Identify which cell holds the provided text, then report its (x, y) central coordinate. 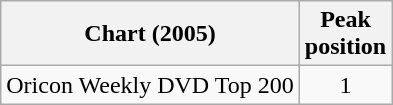
Oricon Weekly DVD Top 200 (150, 85)
1 (345, 85)
Chart (2005) (150, 34)
Peakposition (345, 34)
